From the cell containing the given text, extract its center point as (x, y) coordinate. 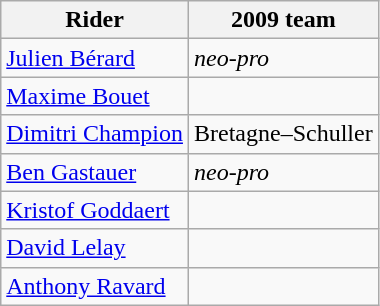
Bretagne–Schuller (283, 134)
David Lelay (95, 248)
2009 team (283, 20)
Julien Bérard (95, 58)
Dimitri Champion (95, 134)
Ben Gastauer (95, 172)
Maxime Bouet (95, 96)
Kristof Goddaert (95, 210)
Anthony Ravard (95, 286)
Rider (95, 20)
